Capture the cell that displays the provided text and extract its (x, y) central coordinate. 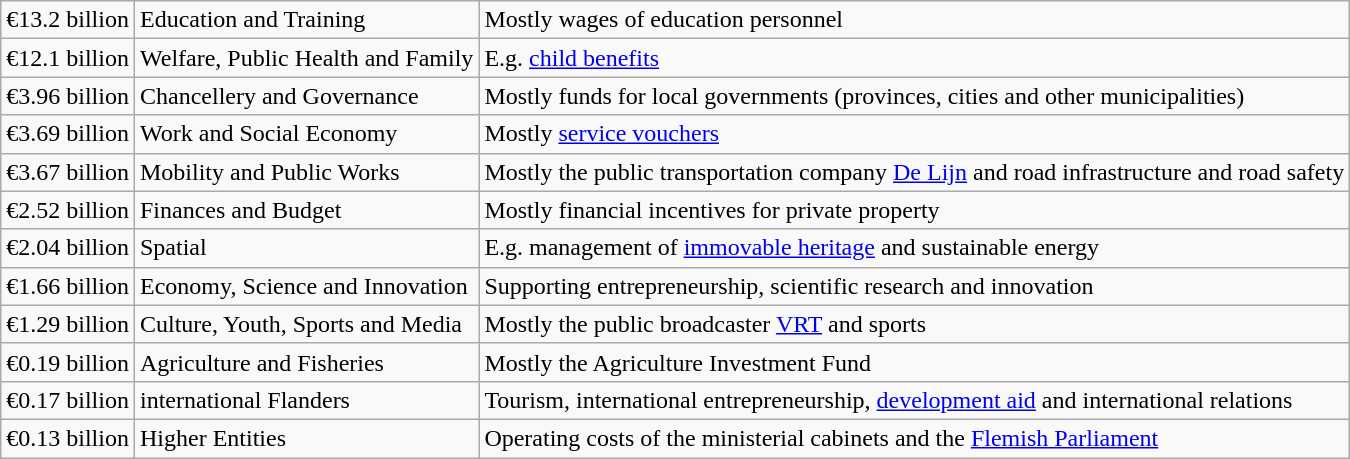
Education and Training (306, 20)
€1.29 billion (68, 324)
€0.13 billion (68, 438)
Mobility and Public Works (306, 172)
€12.1 billion (68, 58)
Mostly the public transportation company De Lijn and road infrastructure and road safety (914, 172)
€3.69 billion (68, 134)
E.g. child benefits (914, 58)
Mostly the Agriculture Investment Fund (914, 362)
€0.19 billion (68, 362)
€13.2 billion (68, 20)
E.g. management of immovable heritage and sustainable energy (914, 248)
Finances and Budget (306, 210)
Economy, Science and Innovation (306, 286)
Mostly wages of education personnel (914, 20)
Welfare, Public Health and Family (306, 58)
Mostly financial incentives for private property (914, 210)
€3.67 billion (68, 172)
Spatial (306, 248)
€0.17 billion (68, 400)
Agriculture and Fisheries (306, 362)
€3.96 billion (68, 96)
Chancellery and Governance (306, 96)
Tourism, international entrepreneurship, development aid and international relations (914, 400)
€2.52 billion (68, 210)
Work and Social Economy (306, 134)
Supporting entrepreneurship, scientific research and innovation (914, 286)
Mostly funds for local governments (provinces, cities and other municipalities) (914, 96)
Mostly the public broadcaster VRT and sports (914, 324)
Mostly service vouchers (914, 134)
Culture, Youth, Sports and Media (306, 324)
international Flanders (306, 400)
Operating costs of the ministerial cabinets and the Flemish Parliament (914, 438)
Higher Entities (306, 438)
€1.66 billion (68, 286)
€2.04 billion (68, 248)
